Capture the cell that displays the provided text and extract its (x, y) central coordinate. 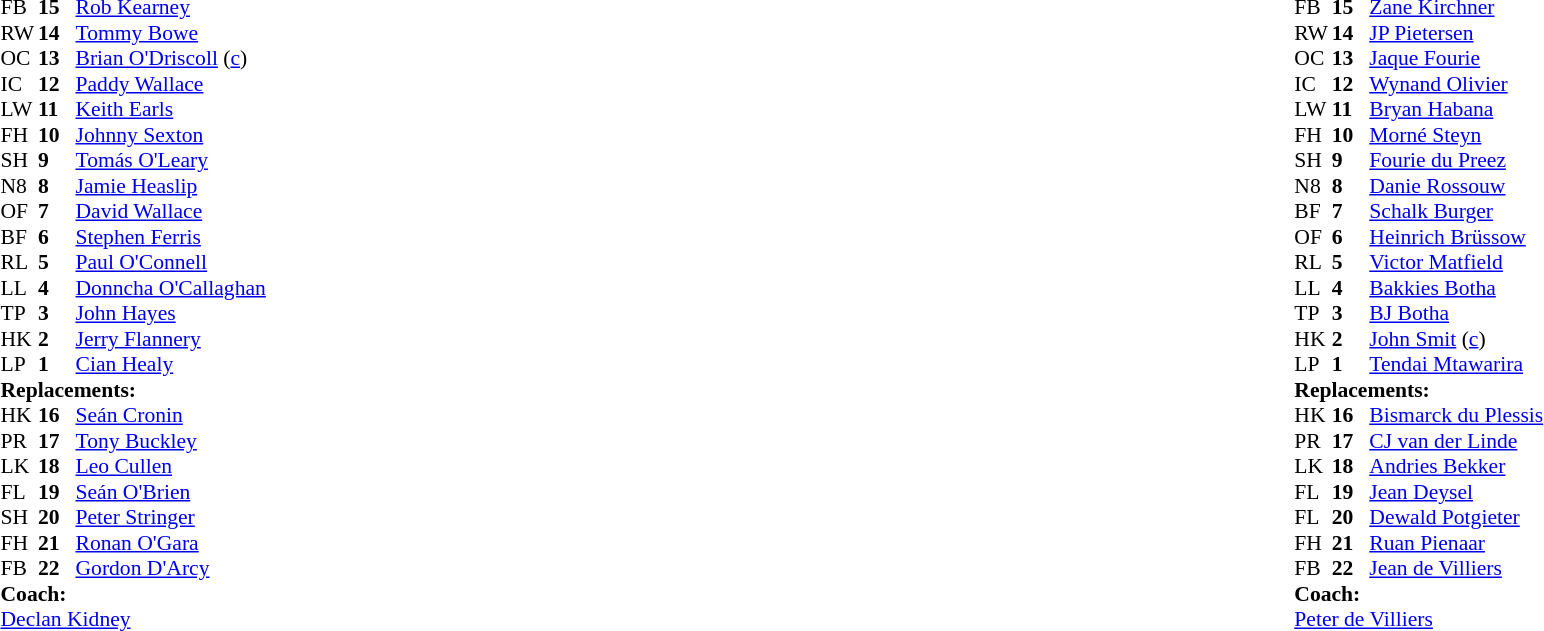
Keith Earls (171, 109)
Tony Buckley (171, 441)
Gordon D'Arcy (171, 569)
Stephen Ferris (171, 237)
JP Pietersen (1456, 33)
Jean Deysel (1456, 492)
David Wallace (171, 211)
Ruan Pienaar (1456, 543)
Tomás O'Leary (171, 161)
Tommy Bowe (171, 33)
Victor Matfield (1456, 263)
Leo Cullen (171, 467)
John Hayes (171, 313)
Andries Bekker (1456, 467)
Dewald Potgieter (1456, 517)
Wynand Olivier (1456, 84)
Bismarck du Plessis (1456, 415)
Jamie Heaslip (171, 186)
Fourie du Preez (1456, 161)
Jaque Fourie (1456, 59)
Bakkies Botha (1456, 288)
Seán Cronin (171, 415)
Bryan Habana (1456, 109)
Donncha O'Callaghan (171, 288)
Paddy Wallace (171, 84)
Cian Healy (171, 365)
Seán O'Brien (171, 492)
Jerry Flannery (171, 339)
Danie Rossouw (1456, 186)
Morné Steyn (1456, 135)
Tendai Mtawarira (1456, 365)
Heinrich Brüssow (1456, 237)
Schalk Burger (1456, 211)
CJ van der Linde (1456, 441)
Brian O'Driscoll (c) (171, 59)
BJ Botha (1456, 313)
Peter Stringer (171, 517)
Johnny Sexton (171, 135)
Ronan O'Gara (171, 543)
Jean de Villiers (1456, 569)
John Smit (c) (1456, 339)
Paul O'Connell (171, 263)
